Scan for the cell matching the given text and deliver its (x, y) coordinate at center. 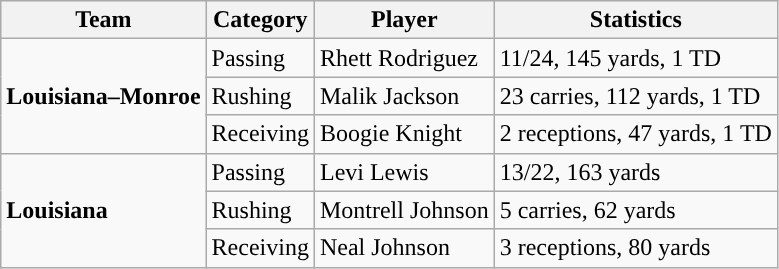
Louisiana–Monroe (104, 96)
Team (104, 20)
13/22, 163 yards (636, 172)
Player (404, 20)
3 receptions, 80 yards (636, 248)
Louisiana (104, 210)
23 carries, 112 yards, 1 TD (636, 96)
Statistics (636, 20)
Levi Lewis (404, 172)
11/24, 145 yards, 1 TD (636, 58)
Boogie Knight (404, 134)
Category (260, 20)
Malik Jackson (404, 96)
5 carries, 62 yards (636, 210)
Rhett Rodriguez (404, 58)
Neal Johnson (404, 248)
Montrell Johnson (404, 210)
2 receptions, 47 yards, 1 TD (636, 134)
